Search for the cell housing the specified text and yield its (x, y) center coordinate. 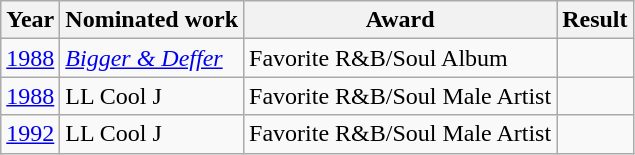
Favorite R&B/Soul Album (400, 58)
Award (400, 20)
Bigger & Deffer (152, 58)
Year (30, 20)
Result (595, 20)
Nominated work (152, 20)
1992 (30, 134)
